Locate the cell with the specified text and output its [x, y] center coordinate. 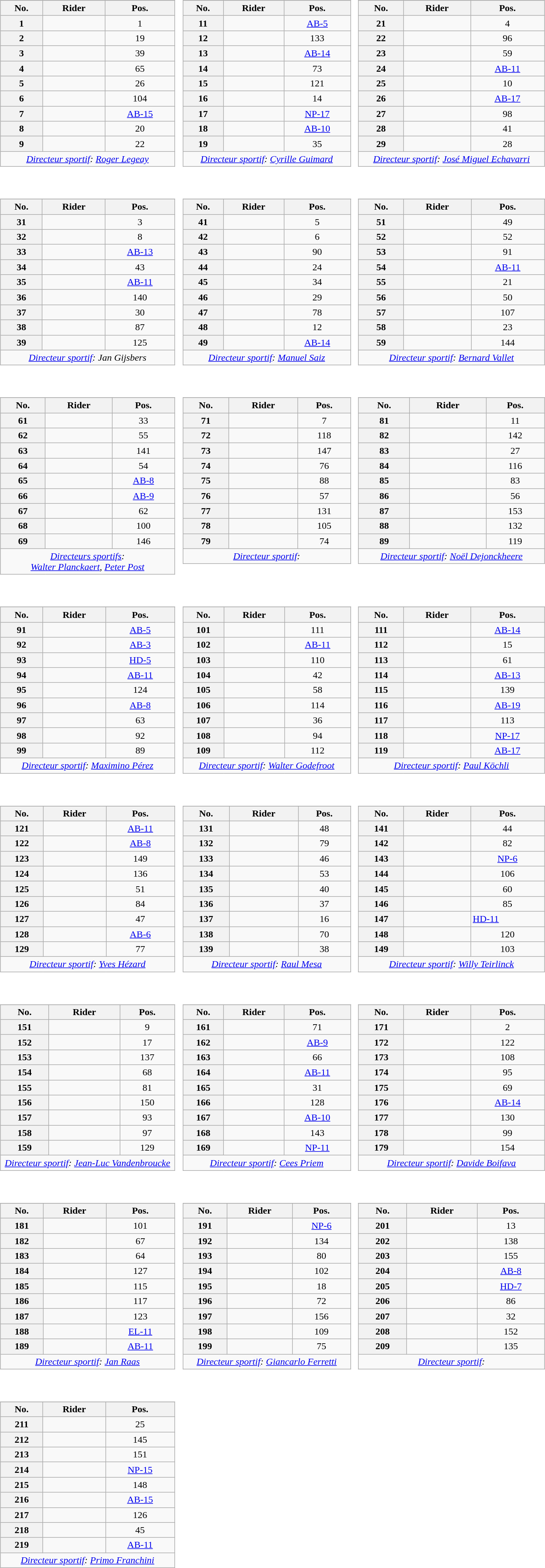
211 [21, 1425]
189 [21, 1346]
110 [317, 660]
Directeur sportif: Cees Priem [266, 1163]
Directeur sportif: Manuel Saiz [266, 358]
Directeur sportif: Bernard Vallet [451, 358]
196 [205, 1301]
No. Rider Pos. 161 71 162 AB-9 163 66 164 AB-11 165 31 166 128 167 AB-10 168 143 169 NP-11 Directeur sportif: Cees Priem [270, 1082]
60 [507, 889]
174 [381, 1072]
EL-11 [140, 1331]
Directeur sportif: Raul Mesa [266, 964]
188 [21, 1331]
140 [140, 297]
Directeur sportif: Willy Teirlinck [451, 964]
Directeur sportif: Jan Gijsbers [87, 358]
40 [324, 889]
HD-5 [140, 660]
80 [321, 1256]
202 [383, 1241]
NP-11 [317, 1148]
199 [205, 1346]
178 [381, 1133]
No. Rider Pos. 101 111 102 AB-11 103 110 104 42 105 58 106 114 107 36 108 94 109 112 Directeur sportif: Walter Godefroot [270, 685]
159 [25, 1148]
191 [205, 1226]
Directeur sportif: Giancarlo Ferretti [266, 1361]
192 [205, 1241]
Directeur sportif: Walter Godefroot [266, 765]
164 [203, 1072]
204 [383, 1271]
184 [21, 1271]
No. Rider Pos. 131 48 132 79 133 46 134 53 135 40 136 37 137 16 138 70 139 38 Directeur sportif: Raul Mesa [270, 883]
Directeurs sportifs:Walter Planckaert, Peter Post [87, 561]
179 [381, 1148]
Directeur sportif: Davide Boifava [451, 1163]
No. Rider Pos. 191 NP-6 192 134 193 80 194 102 195 18 196 72 197 156 198 109 199 75 Directeur sportif: Giancarlo Ferretti [270, 1281]
218 [21, 1530]
Directeur sportif: Roger Legeay [87, 159]
214 [21, 1470]
197 [205, 1316]
213 [21, 1455]
90 [317, 252]
183 [21, 1256]
100 [143, 526]
185 [21, 1286]
30 [140, 312]
173 [381, 1057]
169 [203, 1148]
Directeur sportif: Cyrille Guimard [266, 159]
177 [381, 1118]
120 [507, 934]
187 [21, 1316]
Directeur sportif: Jan Raas [87, 1361]
165 [203, 1087]
217 [21, 1515]
171 [381, 1027]
10 [507, 84]
181 [21, 1226]
203 [383, 1256]
216 [21, 1500]
HD-7 [511, 1286]
195 [205, 1286]
Directeur sportif: Noël Dejonckheere [451, 556]
157 [25, 1118]
212 [21, 1440]
215 [21, 1485]
No. Rider Pos. 71 7 72 118 73 147 74 76 75 88 76 57 77 131 78 105 79 74 Directeur sportif: [270, 480]
207 [383, 1316]
Directeur sportif: José Miguel Echavarri [451, 159]
168 [203, 1133]
158 [25, 1133]
194 [205, 1271]
206 [383, 1301]
172 [381, 1042]
150 [147, 1103]
No. Rider Pos. 41 5 42 6 43 90 44 24 45 34 46 29 47 78 48 12 49 AB-14 Directeur sportif: Manuel Saiz [270, 277]
162 [203, 1042]
AB-6 [140, 934]
208 [383, 1331]
209 [383, 1346]
163 [203, 1057]
175 [381, 1087]
NP-15 [140, 1470]
HD-11 [507, 919]
AB-19 [507, 705]
186 [21, 1301]
205 [383, 1286]
182 [21, 1241]
70 [324, 934]
50 [508, 297]
198 [205, 1331]
Directeur sportif: Maximino Pérez [87, 765]
Directeur sportif: Primo Franchini [87, 1560]
130 [507, 1118]
Directeur sportif: Yves Hézard [87, 964]
166 [203, 1103]
161 [203, 1027]
176 [381, 1103]
20 [140, 129]
193 [205, 1256]
201 [383, 1226]
AB-3 [140, 645]
167 [203, 1118]
219 [21, 1545]
Directeur sportif: Paul Köchli [451, 765]
Directeur sportif: Jean-Luc Vandenbroucke [87, 1163]
